Provide the [x, y] coordinate of the cell's center where the given text is located.  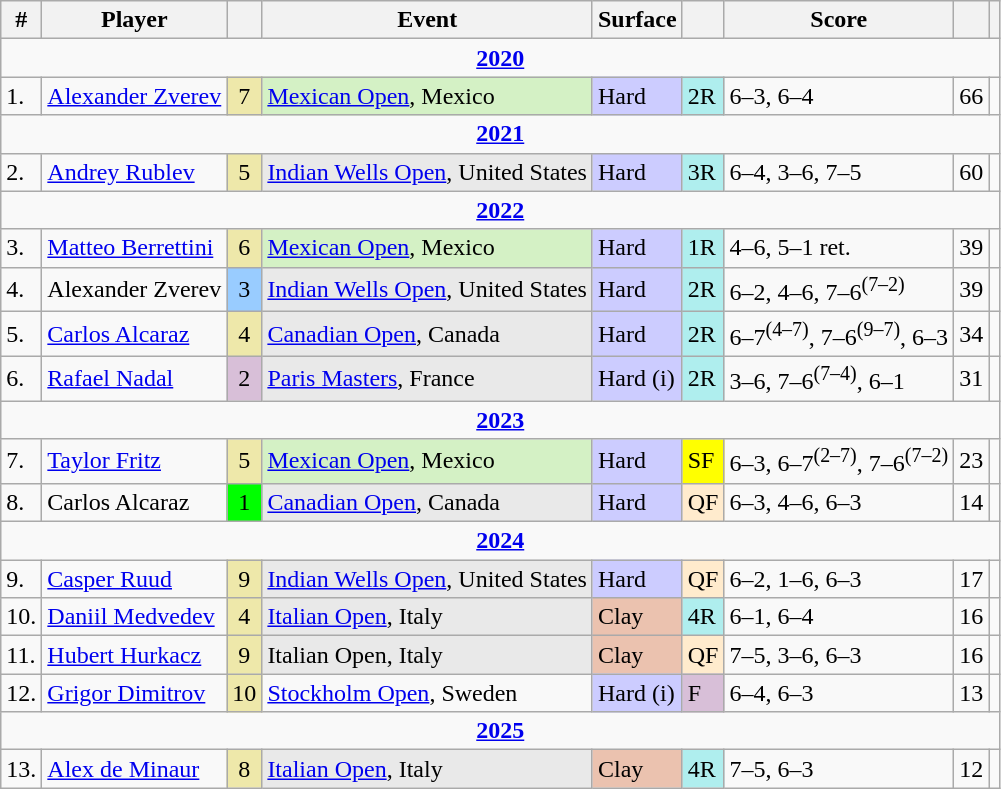
13 [972, 693]
6. [22, 378]
23 [972, 462]
2. [22, 172]
Paris Masters, France [428, 378]
17 [972, 579]
Score [839, 20]
10 [244, 693]
4. [22, 290]
7 [244, 96]
7–5, 6–3 [839, 769]
60 [972, 172]
8. [22, 502]
66 [972, 96]
Casper Ruud [134, 579]
31 [972, 378]
6–2, 1–6, 6–3 [839, 579]
6 [244, 248]
3. [22, 248]
7. [22, 462]
6–4, 3–6, 7–5 [839, 172]
6–3, 4–6, 6–3 [839, 502]
6–3, 6–4 [839, 96]
Andrey Rublev [134, 172]
1. [22, 96]
6–3, 6–7(2–7), 7–6(7–2) [839, 462]
Surface [637, 20]
Event [428, 20]
SF [703, 462]
6–4, 6–3 [839, 693]
2 [244, 378]
Alex de Minaur [134, 769]
3R [703, 172]
34 [972, 334]
1R [703, 248]
5. [22, 334]
6–7(4–7), 7–6(9–7), 6–3 [839, 334]
2024 [500, 541]
3–6, 7–6(7–4), 6–1 [839, 378]
13. [22, 769]
8 [244, 769]
2022 [500, 210]
Rafael Nadal [134, 378]
Stockholm Open, Sweden [428, 693]
Taylor Fritz [134, 462]
Player [134, 20]
Hubert Hurkacz [134, 655]
F [703, 693]
14 [972, 502]
Grigor Dimitrov [134, 693]
2023 [500, 420]
2025 [500, 731]
9. [22, 579]
12 [972, 769]
4–6, 5–1 ret. [839, 248]
6–2, 4–6, 7–6(7–2) [839, 290]
6–1, 6–4 [839, 617]
Matteo Berrettini [134, 248]
# [22, 20]
11. [22, 655]
7–5, 3–6, 6–3 [839, 655]
10. [22, 617]
3 [244, 290]
2021 [500, 134]
1 [244, 502]
Daniil Medvedev [134, 617]
12. [22, 693]
2020 [500, 58]
